For the text-containing cell, return its midpoint in [x, y] coordinate format. 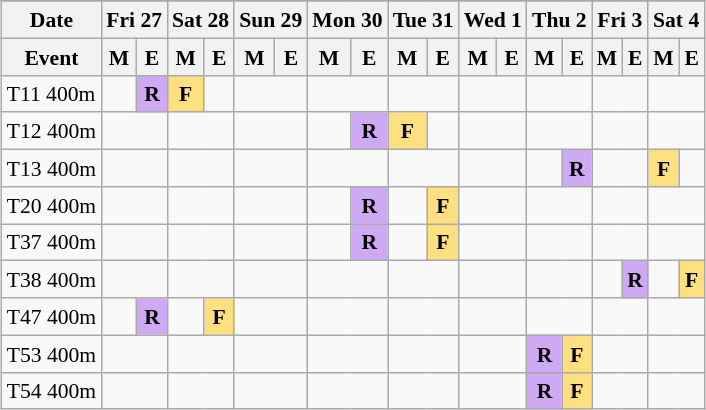
Mon 30 [347, 20]
T47 400m [52, 316]
T20 400m [52, 204]
Tue 31 [424, 20]
Date [52, 20]
Fri 27 [134, 20]
Sat 28 [200, 20]
T11 400m [52, 94]
T13 400m [52, 168]
T53 400m [52, 354]
Sun 29 [270, 20]
Thu 2 [560, 20]
Wed 1 [493, 20]
T12 400m [52, 130]
Sat 4 [676, 20]
Fri 3 [620, 20]
T37 400m [52, 242]
Event [52, 56]
T38 400m [52, 280]
T54 400m [52, 390]
